Search for the cell housing the specified text and yield its [x, y] center coordinate. 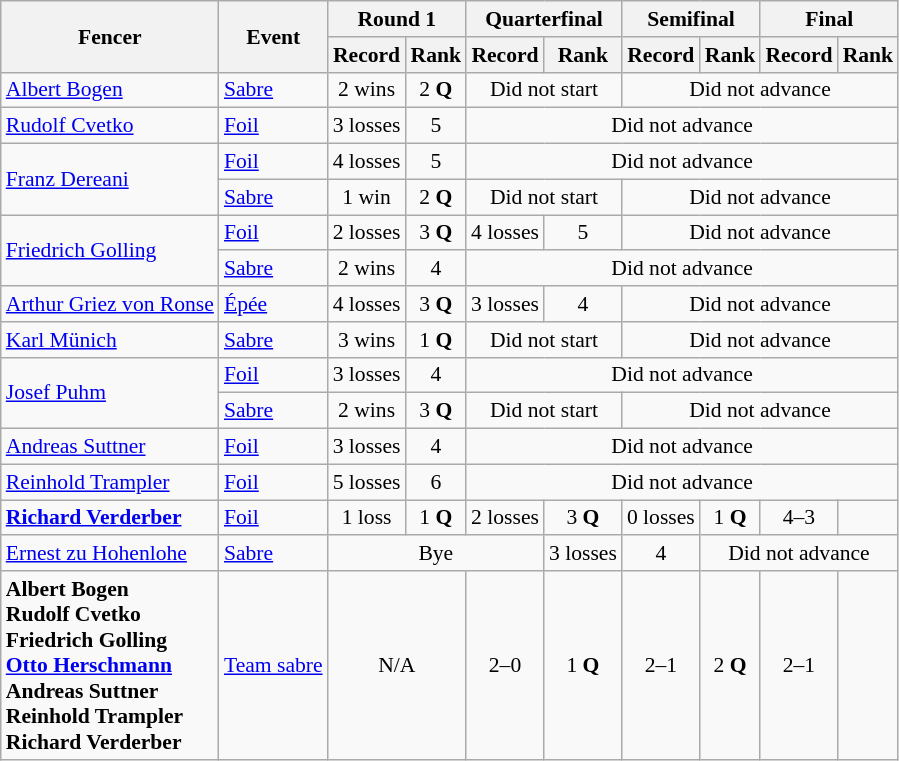
5 losses [367, 482]
Team sabre [274, 666]
1 loss [367, 518]
1 win [367, 197]
Ernest zu Hohenlohe [110, 554]
Fencer [110, 36]
Semifinal [691, 19]
Rudolf Cvetko [110, 126]
4–3 [798, 518]
Arthur Griez von Ronse [110, 304]
Albert Bogen Rudolf Cvetko Friedrich Golling Otto Herschmann Andreas Suttner Reinhold Trampler Richard Verderber [110, 666]
0 losses [661, 518]
3 wins [367, 340]
Josef Puhm [110, 392]
Andreas Suttner [110, 447]
Albert Bogen [110, 90]
Franz Dereani [110, 180]
Karl Münich [110, 340]
Bye [436, 554]
Quarterfinal [544, 19]
N/A [397, 666]
Richard Verderber [110, 518]
6 [436, 482]
Épée [274, 304]
Final [829, 19]
Event [274, 36]
Round 1 [397, 19]
Friedrich Golling [110, 250]
2–0 [505, 666]
Reinhold Trampler [110, 482]
